Return the (x, y) coordinate for the center point of the cell that contains the specified text.  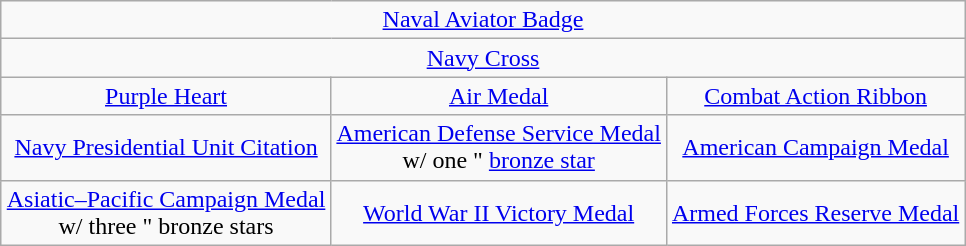
Armed Forces Reserve Medal (815, 212)
Purple Heart (166, 96)
American Defense Service Medalw/ one " bronze star (499, 148)
World War II Victory Medal (499, 212)
Asiatic–Pacific Campaign Medalw/ three " bronze stars (166, 212)
Air Medal (499, 96)
Navy Cross (483, 58)
Naval Aviator Badge (483, 20)
Combat Action Ribbon (815, 96)
Navy Presidential Unit Citation (166, 148)
American Campaign Medal (815, 148)
